Find where the given text appears and provide that cell's center as (X, Y) coordinate. 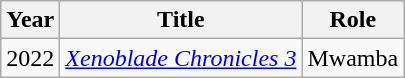
Role (353, 20)
2022 (30, 58)
Mwamba (353, 58)
Xenoblade Chronicles 3 (181, 58)
Title (181, 20)
Year (30, 20)
